From the cell containing the given text, extract its center point as (X, Y) coordinate. 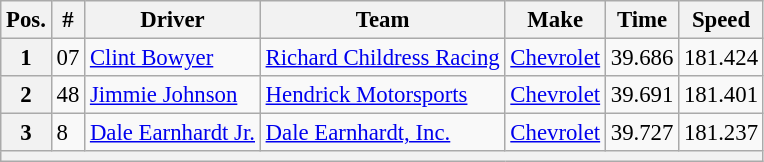
Team (382, 20)
# (68, 20)
181.424 (722, 58)
Make (555, 20)
Time (642, 20)
Richard Childress Racing (382, 58)
48 (68, 95)
2 (26, 95)
181.401 (722, 95)
Jimmie Johnson (173, 95)
Driver (173, 20)
Pos. (26, 20)
39.691 (642, 95)
1 (26, 58)
Hendrick Motorsports (382, 95)
Clint Bowyer (173, 58)
3 (26, 133)
Dale Earnhardt, Inc. (382, 133)
181.237 (722, 133)
07 (68, 58)
39.686 (642, 58)
Dale Earnhardt Jr. (173, 133)
8 (68, 133)
Speed (722, 20)
39.727 (642, 133)
